Pinpoint the cell where the given text exists, returning its (x, y) midpoint coordinate. 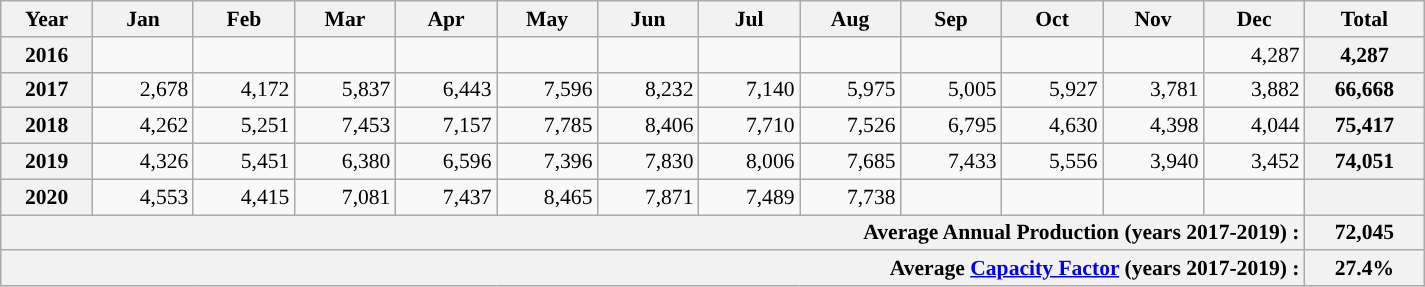
7,140 (750, 90)
Total (1365, 19)
5,005 (952, 90)
4,630 (1052, 126)
5,251 (244, 126)
3,940 (1154, 162)
5,927 (1052, 90)
Dec (1254, 19)
5,837 (344, 90)
66,668 (1365, 90)
7,710 (750, 126)
2018 (47, 126)
5,451 (244, 162)
May (546, 19)
2,678 (142, 90)
Jul (750, 19)
8,006 (750, 162)
Sep (952, 19)
7,453 (344, 126)
Jan (142, 19)
7,526 (850, 126)
8,465 (546, 197)
4,398 (1154, 126)
Jun (648, 19)
Feb (244, 19)
Average Annual Production (years 2017-2019) : (653, 233)
7,396 (546, 162)
Average Capacity Factor (years 2017-2019) : (653, 269)
6,596 (446, 162)
7,596 (546, 90)
2019 (47, 162)
7,157 (446, 126)
5,975 (850, 90)
27.4% (1365, 269)
6,380 (344, 162)
7,081 (344, 197)
4,172 (244, 90)
Year (47, 19)
2017 (47, 90)
7,738 (850, 197)
3,882 (1254, 90)
5,556 (1052, 162)
3,781 (1154, 90)
4,262 (142, 126)
8,406 (648, 126)
8,232 (648, 90)
74,051 (1365, 162)
7,830 (648, 162)
3,452 (1254, 162)
Mar (344, 19)
72,045 (1365, 233)
4,415 (244, 197)
Apr (446, 19)
4,044 (1254, 126)
6,795 (952, 126)
2016 (47, 55)
7,489 (750, 197)
2020 (47, 197)
75,417 (1365, 126)
7,437 (446, 197)
Aug (850, 19)
7,433 (952, 162)
Oct (1052, 19)
7,685 (850, 162)
7,785 (546, 126)
7,871 (648, 197)
6,443 (446, 90)
4,553 (142, 197)
4,326 (142, 162)
Nov (1154, 19)
